Provide the (x, y) coordinate of the cell's center where the given text is located.  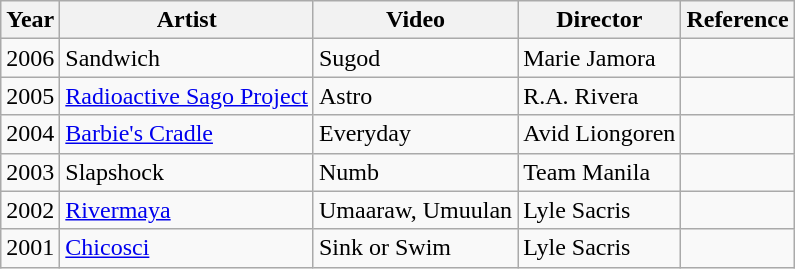
Barbie's Cradle (187, 134)
Chicosci (187, 248)
Marie Jamora (600, 58)
2001 (30, 248)
Umaaraw, Umuulan (415, 210)
Team Manila (600, 172)
Artist (187, 20)
2002 (30, 210)
Year (30, 20)
Numb (415, 172)
2004 (30, 134)
Slapshock (187, 172)
R.A. Rivera (600, 96)
Rivermaya (187, 210)
Sandwich (187, 58)
Sink or Swim (415, 248)
Everyday (415, 134)
Astro (415, 96)
Avid Liongoren (600, 134)
Video (415, 20)
Sugod (415, 58)
2003 (30, 172)
Reference (738, 20)
Director (600, 20)
2006 (30, 58)
2005 (30, 96)
Radioactive Sago Project (187, 96)
